Scan for the cell matching the given text and deliver its (X, Y) coordinate at center. 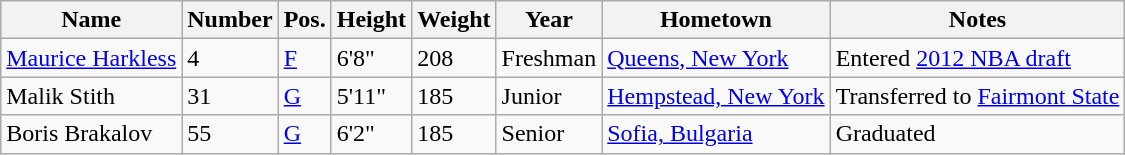
Freshman (549, 58)
F (304, 58)
5'11" (371, 96)
Maurice Harkless (92, 58)
Height (371, 20)
31 (230, 96)
Sofia, Bulgaria (716, 134)
Weight (454, 20)
Notes (978, 20)
Junior (549, 96)
4 (230, 58)
Queens, New York (716, 58)
Transferred to Fairmont State (978, 96)
Year (549, 20)
6'8" (371, 58)
6'2" (371, 134)
55 (230, 134)
Malik Stith (92, 96)
Entered 2012 NBA draft (978, 58)
Boris Brakalov (92, 134)
Graduated (978, 134)
Name (92, 20)
Number (230, 20)
208 (454, 58)
Pos. (304, 20)
Hometown (716, 20)
Hempstead, New York (716, 96)
Senior (549, 134)
